Output the [X, Y] coordinate of the center of the cell containing the given text.  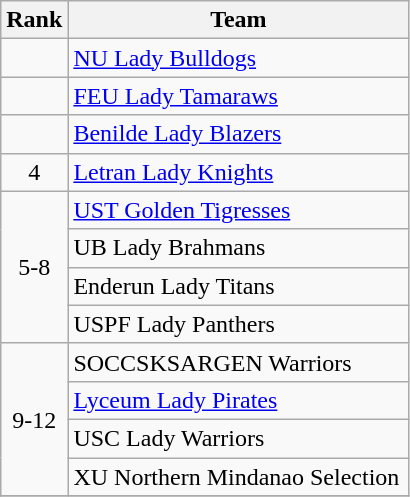
XU Northern Mindanao Selection [238, 477]
4 [34, 172]
9-12 [34, 419]
5-8 [34, 267]
USC Lady Warriors [238, 438]
Benilde Lady Blazers [238, 134]
Letran Lady Knights [238, 172]
Lyceum Lady Pirates [238, 400]
Rank [34, 20]
NU Lady Bulldogs [238, 58]
UST Golden Tigresses [238, 210]
Enderun Lady Titans [238, 286]
SOCCSKSARGEN Warriors [238, 362]
FEU Lady Tamaraws [238, 96]
UB Lady Brahmans [238, 248]
USPF Lady Panthers [238, 324]
Team [238, 20]
